Output the [X, Y] coordinate of the center of the cell containing the given text.  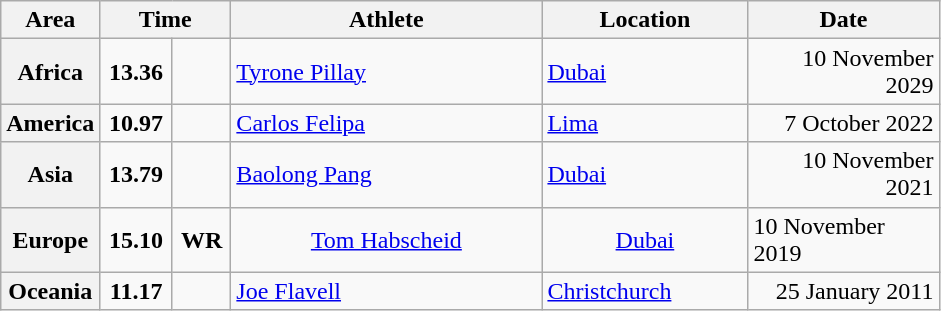
25 January 2011 [844, 291]
America [50, 123]
Christchurch [645, 291]
Oceania [50, 291]
7 October 2022 [844, 123]
13.79 [136, 174]
10.97 [136, 123]
Tom Habscheid [386, 240]
11.17 [136, 291]
13.36 [136, 72]
Asia [50, 174]
15.10 [136, 240]
Area [50, 20]
Africa [50, 72]
Carlos Felipa [386, 123]
Time [166, 20]
10 November 2021 [844, 174]
Europe [50, 240]
Tyrone Pillay [386, 72]
Lima [645, 123]
Joe Flavell [386, 291]
Baolong Pang [386, 174]
Location [645, 20]
Athlete [386, 20]
10 November 2019 [844, 240]
WR [201, 240]
Date [844, 20]
10 November 2029 [844, 72]
